Find where the given text appears and provide that cell's center as (x, y) coordinate. 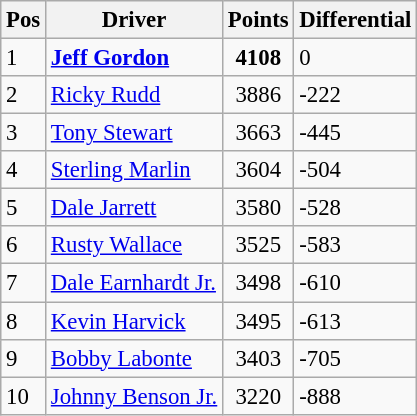
-504 (356, 170)
3498 (258, 283)
Jeff Gordon (134, 58)
Tony Stewart (134, 133)
-528 (356, 208)
Dale Earnhardt Jr. (134, 283)
8 (24, 321)
2 (24, 95)
0 (356, 58)
Points (258, 20)
Bobby Labonte (134, 358)
Dale Jarrett (134, 208)
3220 (258, 396)
-610 (356, 283)
-222 (356, 95)
3580 (258, 208)
4108 (258, 58)
-583 (356, 245)
-888 (356, 396)
Kevin Harvick (134, 321)
1 (24, 58)
3886 (258, 95)
3604 (258, 170)
5 (24, 208)
3495 (258, 321)
Rusty Wallace (134, 245)
Sterling Marlin (134, 170)
7 (24, 283)
Johnny Benson Jr. (134, 396)
-705 (356, 358)
4 (24, 170)
Driver (134, 20)
3403 (258, 358)
-613 (356, 321)
3525 (258, 245)
Ricky Rudd (134, 95)
-445 (356, 133)
10 (24, 396)
Differential (356, 20)
3 (24, 133)
9 (24, 358)
6 (24, 245)
3663 (258, 133)
Pos (24, 20)
